Determine the (X, Y) coordinate at the center of the cell enclosing the given text.  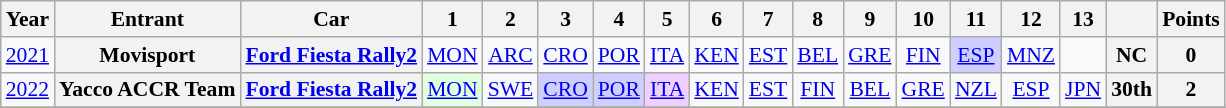
11 (976, 19)
8 (818, 19)
2021 (28, 55)
30th (1132, 90)
2022 (28, 90)
Points (1191, 19)
13 (1083, 19)
NC (1132, 55)
MNZ (1031, 55)
5 (667, 19)
6 (716, 19)
0 (1191, 55)
12 (1031, 19)
9 (870, 19)
JPN (1083, 90)
7 (768, 19)
NZL (976, 90)
Entrant (147, 19)
3 (566, 19)
1 (452, 19)
ARC (511, 55)
SWE (511, 90)
Car (331, 19)
4 (619, 19)
Year (28, 19)
Movisport (147, 55)
Yacco ACCR Team (147, 90)
10 (924, 19)
